From the cell containing the given text, extract its center point as [x, y] coordinate. 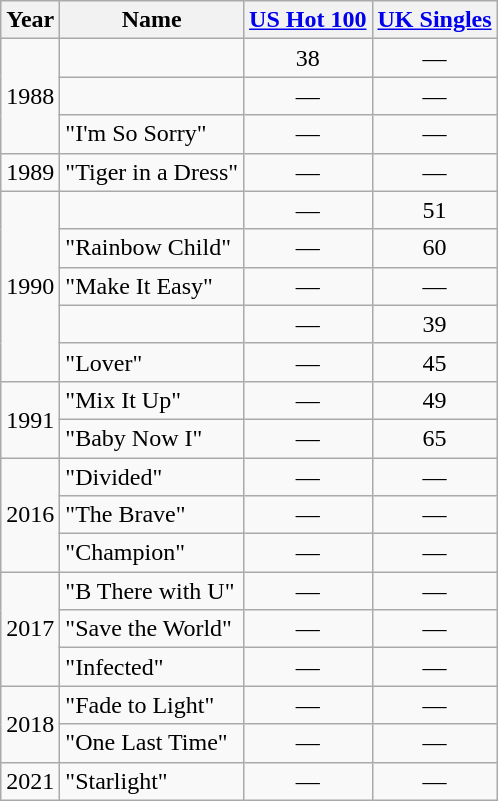
45 [434, 362]
2018 [30, 724]
1989 [30, 172]
"Fade to Light" [152, 705]
Name [152, 20]
"Make It Easy" [152, 286]
"Starlight" [152, 781]
65 [434, 438]
Year [30, 20]
1988 [30, 96]
UK Singles [434, 20]
"Baby Now I" [152, 438]
51 [434, 210]
"Lover" [152, 362]
"Mix It Up" [152, 400]
"Divided" [152, 477]
"I'm So Sorry" [152, 134]
1991 [30, 419]
39 [434, 324]
"The Brave" [152, 515]
"Infected" [152, 667]
US Hot 100 [308, 20]
2017 [30, 629]
60 [434, 248]
"Champion" [152, 553]
49 [434, 400]
"Rainbow Child" [152, 248]
2021 [30, 781]
2016 [30, 515]
"One Last Time" [152, 743]
38 [308, 58]
"Save the World" [152, 629]
"Tiger in a Dress" [152, 172]
1990 [30, 286]
"B There with U" [152, 591]
